Capture the cell that displays the provided text and extract its [x, y] central coordinate. 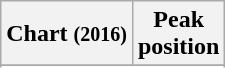
Peakposition [178, 34]
Chart (2016) [67, 34]
